Find where the given text appears and provide that cell's center as (X, Y) coordinate. 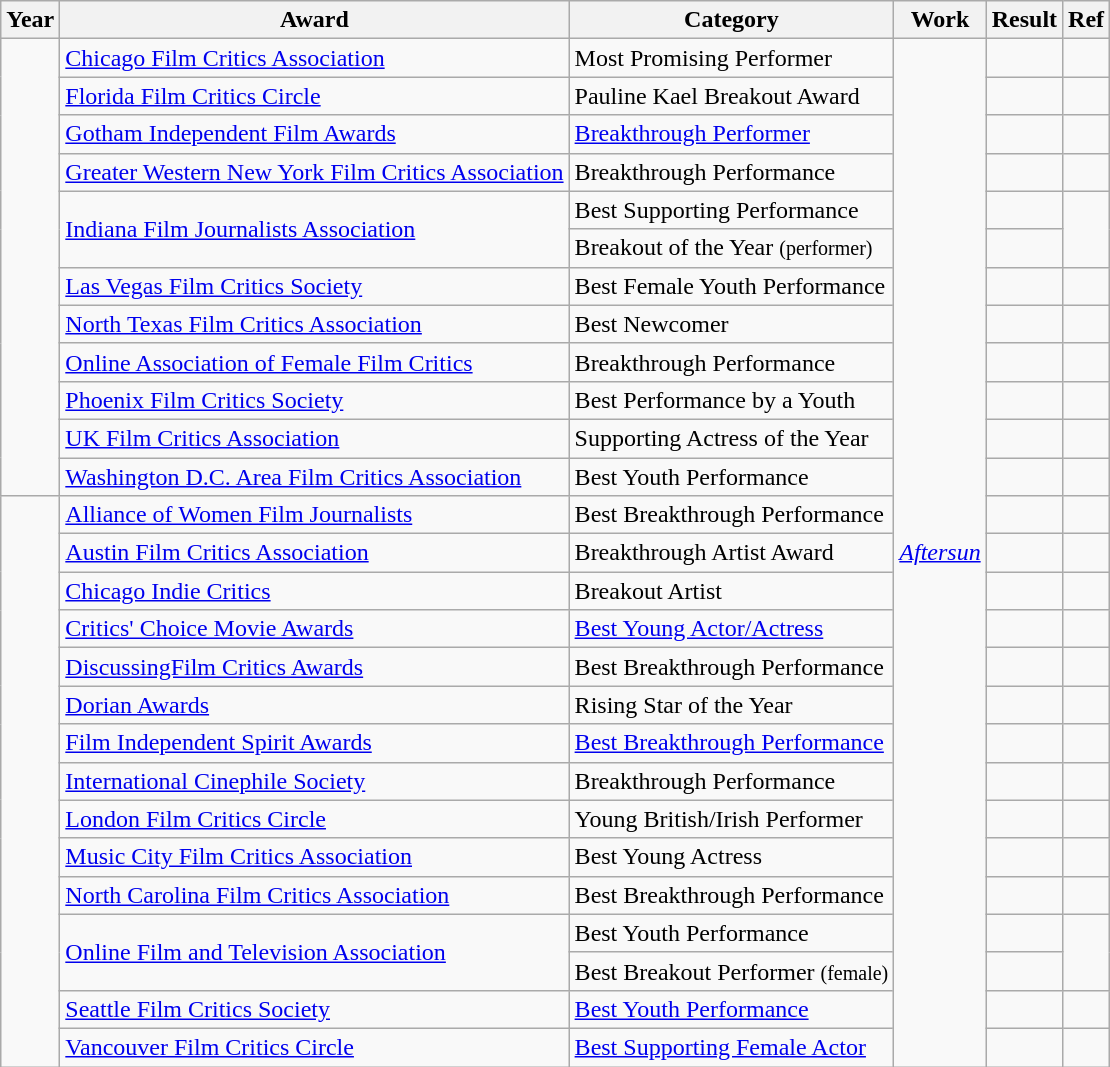
UK Film Critics Association (314, 438)
Ref (1086, 20)
Best Young Actor/Actress (732, 629)
Film Independent Spirit Awards (314, 743)
International Cinephile Society (314, 781)
Austin Film Critics Association (314, 553)
Washington D.C. Area Film Critics Association (314, 477)
Gotham Independent Film Awards (314, 134)
Most Promising Performer (732, 58)
Chicago Indie Critics (314, 591)
Category (732, 20)
DiscussingFilm Critics Awards (314, 667)
Indiana Film Journalists Association (314, 229)
London Film Critics Circle (314, 819)
Dorian Awards (314, 705)
Breakout Artist (732, 591)
Work (940, 20)
Alliance of Women Film Journalists (314, 515)
North Texas Film Critics Association (314, 324)
Las Vegas Film Critics Society (314, 286)
Award (314, 20)
Year (30, 20)
Best Newcomer (732, 324)
Best Young Actress (732, 857)
Online Film and Television Association (314, 952)
Phoenix Film Critics Society (314, 400)
Florida Film Critics Circle (314, 96)
Pauline Kael Breakout Award (732, 96)
Best Supporting Performance (732, 210)
Breakout of the Year (performer) (732, 248)
North Carolina Film Critics Association (314, 895)
Chicago Film Critics Association (314, 58)
Young British/Irish Performer (732, 819)
Aftersun (940, 553)
Breakthrough Performer (732, 134)
Vancouver Film Critics Circle (314, 1047)
Supporting Actress of the Year (732, 438)
Best Female Youth Performance (732, 286)
Online Association of Female Film Critics (314, 362)
Critics' Choice Movie Awards (314, 629)
Breakthrough Artist Award (732, 553)
Best Performance by a Youth (732, 400)
Seattle Film Critics Society (314, 1009)
Result (1024, 20)
Best Supporting Female Actor (732, 1047)
Music City Film Critics Association (314, 857)
Rising Star of the Year (732, 705)
Best Breakout Performer (female) (732, 971)
Greater Western New York Film Critics Association (314, 172)
